Scan for the cell matching the given text and deliver its [X, Y] coordinate at center. 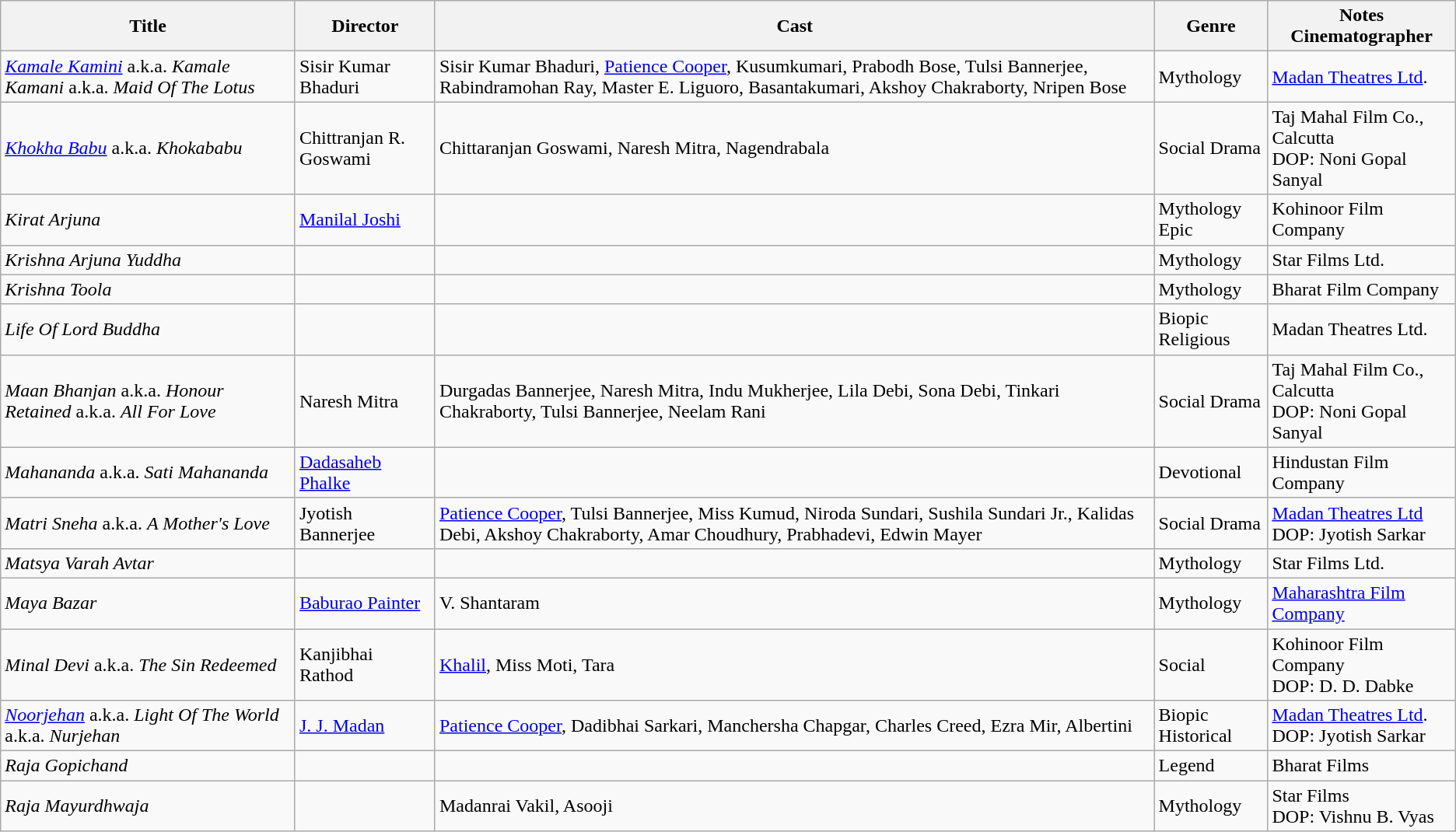
Patience Cooper, Dadibhai Sarkari, Manchersha Chapgar, Charles Creed, Ezra Mir, Albertini [795, 726]
Krishna Arjuna Yuddha [148, 260]
Khalil, Miss Moti, Tara [795, 664]
Dadasaheb Phalke [365, 473]
Krishna Toola [148, 289]
Naresh Mitra [365, 401]
Minal Devi a.k.a. The Sin Redeemed [148, 664]
NotesCinematographer [1361, 26]
Kohinoor Film CompanyDOP: D. D. Dabke [1361, 664]
Social [1211, 664]
Mythology Epic [1211, 219]
Matri Sneha a.k.a. A Mother's Love [148, 523]
Mahananda a.k.a. Sati Mahananda [148, 473]
Legend [1211, 766]
Biopic Religious [1211, 330]
Bharat Films [1361, 766]
Bharat Film Company [1361, 289]
Cast [795, 26]
Maya Bazar [148, 603]
Jyotish Bannerjee [365, 523]
Maan Bhanjan a.k.a. Honour Retained a.k.a. All For Love [148, 401]
Matsya Varah Avtar [148, 563]
Devotional [1211, 473]
Chittranjan R. Goswami [365, 148]
Biopic Historical [1211, 726]
Maharashtra Film Company [1361, 603]
Noorjehan a.k.a. Light Of The World a.k.a. Nurjehan [148, 726]
Title [148, 26]
Madanrai Vakil, Asooji [795, 806]
Life Of Lord Buddha [148, 330]
Kirat Arjuna [148, 219]
Genre [1211, 26]
Raja Mayurdhwaja [148, 806]
Madan Theatres Ltd.DOP: Jyotish Sarkar [1361, 726]
V. Shantaram [795, 603]
Director [365, 26]
Madan Theatres LtdDOP: Jyotish Sarkar [1361, 523]
Raja Gopichand [148, 766]
Manilal Joshi [365, 219]
Kanjibhai Rathod [365, 664]
Kohinoor Film Company [1361, 219]
Sisir Kumar Bhaduri [365, 76]
Durgadas Bannerjee, Naresh Mitra, Indu Mukherjee, Lila Debi, Sona Debi, Tinkari Chakraborty, Tulsi Bannerjee, Neelam Rani [795, 401]
Chittaranjan Goswami, Naresh Mitra, Nagendrabala [795, 148]
Star FilmsDOP: Vishnu B. Vyas [1361, 806]
J. J. Madan [365, 726]
Baburao Painter [365, 603]
Khokha Babu a.k.a. Khokababu [148, 148]
Kamale Kamini a.k.a. Kamale Kamani a.k.a. Maid Of The Lotus [148, 76]
Hindustan Film Company [1361, 473]
